Capture the cell that displays the provided text and extract its [x, y] central coordinate. 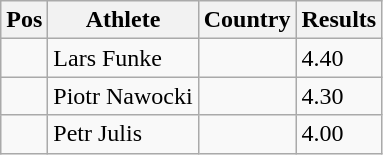
Country [247, 20]
4.40 [339, 58]
4.00 [339, 134]
Lars Funke [123, 58]
Results [339, 20]
4.30 [339, 96]
Athlete [123, 20]
Pos [24, 20]
Piotr Nawocki [123, 96]
Petr Julis [123, 134]
